Detect which cell encompasses the target text, then output its [X, Y] center coordinate. 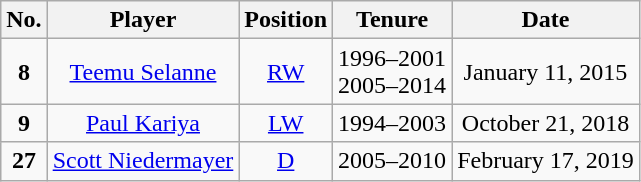
1996–20012005–2014 [392, 72]
February 17, 2019 [546, 161]
Teemu Selanne [143, 72]
RW [286, 72]
Tenure [392, 20]
Date [546, 20]
D [286, 161]
January 11, 2015 [546, 72]
Player [143, 20]
9 [24, 123]
2005–2010 [392, 161]
27 [24, 161]
Scott Niedermayer [143, 161]
Paul Kariya [143, 123]
No. [24, 20]
1994–2003 [392, 123]
8 [24, 72]
Position [286, 20]
LW [286, 123]
October 21, 2018 [546, 123]
